Identify which cell holds the provided text, then report its (x, y) central coordinate. 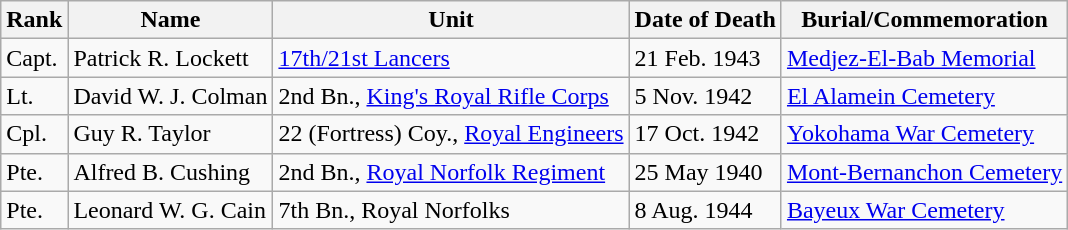
5 Nov. 1942 (705, 96)
Yokohama War Cemetery (924, 134)
Medjez-El-Bab Memorial (924, 58)
21 Feb. 1943 (705, 58)
Capt. (34, 58)
2nd Bn., Royal Norfolk Regiment (451, 172)
Rank (34, 20)
Unit (451, 20)
17th/21st Lancers (451, 58)
7th Bn., Royal Norfolks (451, 210)
Name (170, 20)
Lt. (34, 96)
8 Aug. 1944 (705, 210)
El Alamein Cemetery (924, 96)
Leonard W. G. Cain (170, 210)
Date of Death (705, 20)
2nd Bn., King's Royal Rifle Corps (451, 96)
22 (Fortress) Coy., Royal Engineers (451, 134)
David W. J. Colman (170, 96)
Patrick R. Lockett (170, 58)
Alfred B. Cushing (170, 172)
Mont-Bernanchon Cemetery (924, 172)
Cpl. (34, 134)
25 May 1940 (705, 172)
17 Oct. 1942 (705, 134)
Burial/Commemoration (924, 20)
Guy R. Taylor (170, 134)
Bayeux War Cemetery (924, 210)
